Return [x, y] of the center of cell containing provided text 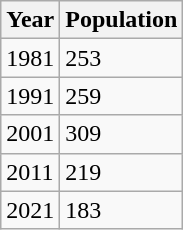
Year [30, 20]
183 [122, 210]
2021 [30, 210]
259 [122, 96]
Population [122, 20]
1981 [30, 58]
2001 [30, 134]
1991 [30, 96]
253 [122, 58]
309 [122, 134]
2011 [30, 172]
219 [122, 172]
